Return the [x, y] coordinate for the center point of the cell that contains the specified text.  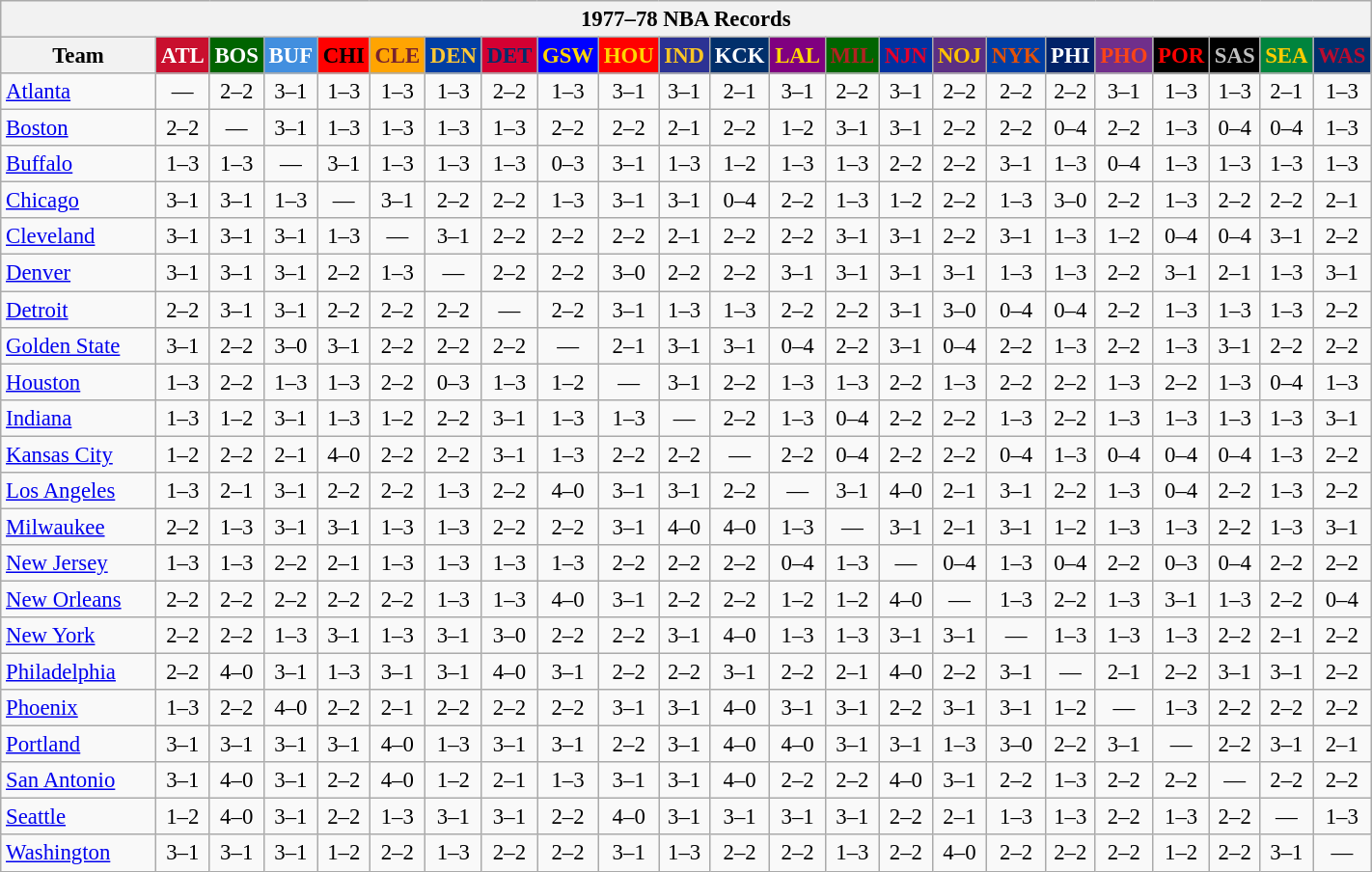
Seattle [79, 817]
Portland [79, 745]
Cleveland [79, 236]
WAS [1342, 56]
Denver [79, 273]
Buffalo [79, 164]
Philadelphia [79, 672]
Chicago [79, 201]
Golden State [79, 345]
New Jersey [79, 563]
ATL [182, 56]
CLE [398, 56]
POR [1181, 56]
GSW [568, 56]
CHI [343, 56]
New York [79, 636]
San Antonio [79, 780]
Kansas City [79, 454]
Boston [79, 128]
Atlanta [79, 92]
Indiana [79, 418]
NJN [905, 56]
NOJ [959, 56]
LAL [797, 56]
BOS [236, 56]
PHI [1071, 56]
IND [684, 56]
Los Angeles [79, 491]
1977–78 NBA Records [686, 19]
Washington [79, 854]
PHO [1124, 56]
DEN [453, 56]
SEA [1287, 56]
Houston [79, 382]
Phoenix [79, 708]
Team [79, 56]
DET [509, 56]
Detroit [79, 310]
BUF [290, 56]
SAS [1234, 56]
KCK [739, 56]
Milwaukee [79, 527]
New Orleans [79, 599]
NYK [1017, 56]
HOU [629, 56]
MIL [852, 56]
